Find where the given text appears and provide that cell's center as [x, y] coordinate. 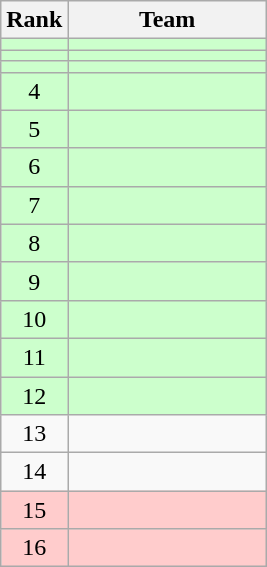
12 [34, 395]
15 [34, 510]
10 [34, 319]
11 [34, 357]
14 [34, 472]
4 [34, 91]
13 [34, 434]
5 [34, 129]
Team [168, 20]
9 [34, 281]
Rank [34, 20]
16 [34, 548]
8 [34, 243]
7 [34, 205]
6 [34, 167]
